Search for the cell housing the specified text and yield its (x, y) center coordinate. 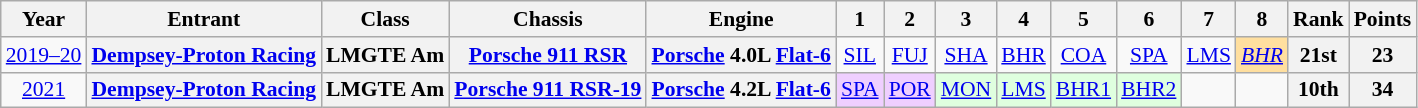
7 (1208, 19)
Porsche 911 RSR (548, 55)
POR (910, 90)
MON (966, 90)
Entrant (204, 19)
BHR1 (1084, 90)
3 (966, 19)
2021 (44, 90)
BHR2 (1148, 90)
FUJ (910, 55)
4 (1024, 19)
Porsche 4.2L Flat-6 (740, 90)
COA (1084, 55)
SIL (860, 55)
2 (910, 19)
10th (1318, 90)
Chassis (548, 19)
Rank (1318, 19)
2019–20 (44, 55)
Class (385, 19)
23 (1383, 55)
Points (1383, 19)
34 (1383, 90)
21st (1318, 55)
Year (44, 19)
5 (1084, 19)
8 (1262, 19)
Porsche 911 RSR-19 (548, 90)
Engine (740, 19)
SHA (966, 55)
6 (1148, 19)
1 (860, 19)
Porsche 4.0L Flat-6 (740, 55)
